Locate the cell with the specified text and output its (x, y) center coordinate. 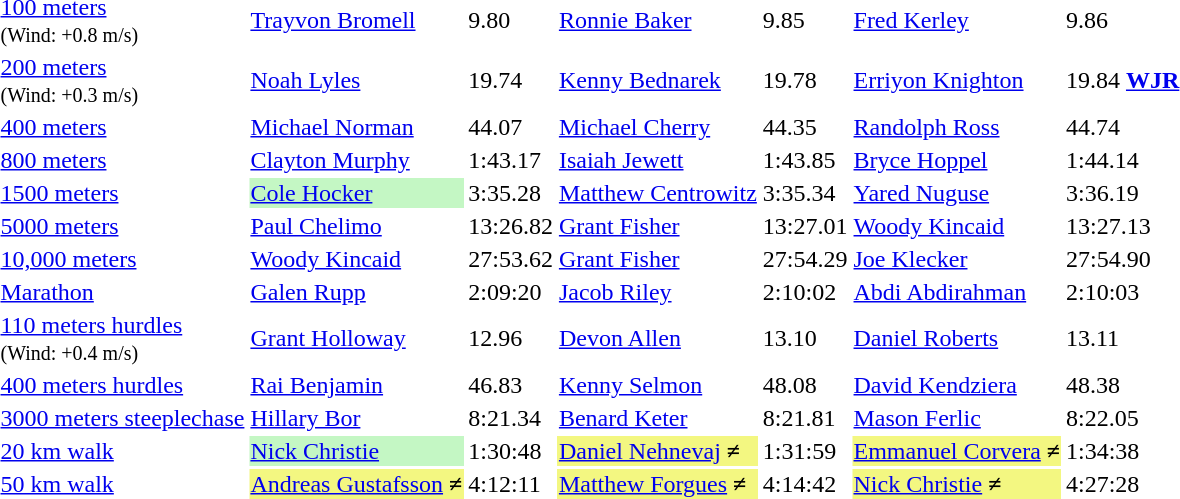
4:12:11 (511, 484)
48.38 (1122, 385)
19.74 (511, 80)
Paul Chelimo (356, 226)
13:27.01 (805, 226)
Rai Benjamin (356, 385)
Matthew Forgues ≠ (658, 484)
Nick Christie ≠ (956, 484)
44.35 (805, 127)
Daniel Roberts (956, 338)
Randolph Ross (956, 127)
44.74 (1122, 127)
Kenny Bednarek (658, 80)
1:34:38 (1122, 451)
1:44.14 (1122, 160)
13.11 (1122, 338)
12.96 (511, 338)
Galen Rupp (356, 292)
1:30:48 (511, 451)
Andreas Gustafsson ≠ (356, 484)
1:43.85 (805, 160)
Mason Ferlic (956, 418)
27:54.29 (805, 259)
Clayton Murphy (356, 160)
19.78 (805, 80)
19.84 WJR (1122, 80)
1:31:59 (805, 451)
46.83 (511, 385)
Michael Norman (356, 127)
8:21.81 (805, 418)
Bryce Hoppel (956, 160)
2:10:02 (805, 292)
David Kendziera (956, 385)
Kenny Selmon (658, 385)
44.07 (511, 127)
27:54.90 (1122, 259)
4:27:28 (1122, 484)
27:53.62 (511, 259)
Devon Allen (658, 338)
Abdi Abdirahman (956, 292)
Isaiah Jewett (658, 160)
Noah Lyles (356, 80)
Matthew Centrowitz (658, 193)
Nick Christie (356, 451)
Daniel Nehnevaj ≠ (658, 451)
13:27.13 (1122, 226)
Hillary Bor (356, 418)
48.08 (805, 385)
Grant Holloway (356, 338)
8:21.34 (511, 418)
13:26.82 (511, 226)
3:36.19 (1122, 193)
Michael Cherry (658, 127)
2:10:03 (1122, 292)
Cole Hocker (356, 193)
Benard Keter (658, 418)
3:35.28 (511, 193)
8:22.05 (1122, 418)
Jacob Riley (658, 292)
13.10 (805, 338)
Joe Klecker (956, 259)
Erriyon Knighton (956, 80)
3:35.34 (805, 193)
4:14:42 (805, 484)
2:09:20 (511, 292)
Yared Nuguse (956, 193)
1:43.17 (511, 160)
Emmanuel Corvera ≠ (956, 451)
